Search for the cell housing the specified text and yield its (x, y) center coordinate. 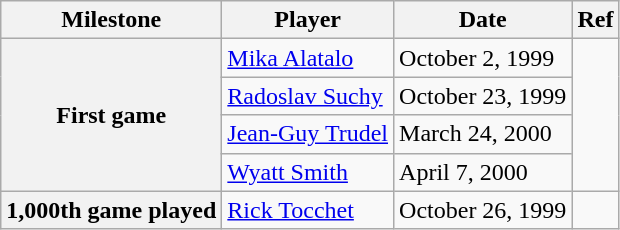
Ref (596, 20)
Date (483, 20)
First game (112, 115)
October 23, 1999 (483, 96)
Mika Alatalo (308, 58)
October 26, 1999 (483, 210)
October 2, 1999 (483, 58)
Jean-Guy Trudel (308, 134)
March 24, 2000 (483, 134)
1,000th game played (112, 210)
Radoslav Suchy (308, 96)
April 7, 2000 (483, 172)
Wyatt Smith (308, 172)
Player (308, 20)
Rick Tocchet (308, 210)
Milestone (112, 20)
